Pinpoint the cell where the given text exists, returning its (x, y) midpoint coordinate. 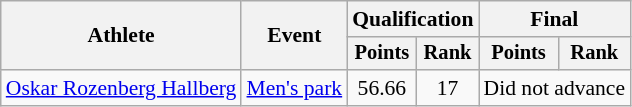
Men's park (294, 88)
Oskar Rozenberg Hallberg (122, 88)
56.66 (382, 88)
Qualification (412, 19)
Event (294, 36)
17 (448, 88)
Athlete (122, 36)
Did not advance (554, 88)
Final (554, 19)
